Locate the cell with the specified text and output its [X, Y] center coordinate. 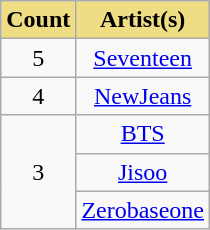
4 [38, 96]
Jisoo [143, 172]
NewJeans [143, 96]
Artist(s) [143, 20]
3 [38, 172]
BTS [143, 134]
Zerobaseone [143, 210]
Count [38, 20]
Seventeen [143, 58]
5 [38, 58]
